Return the (X, Y) coordinate for the center point of the cell that contains the specified text.  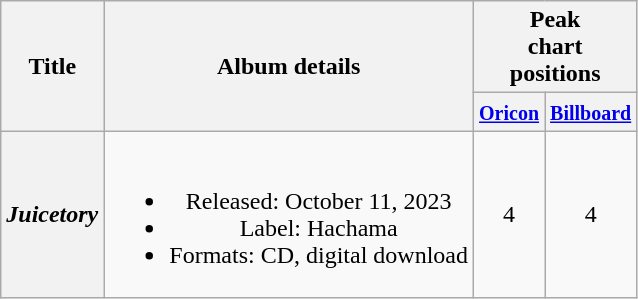
Juicetory (52, 214)
Title (52, 66)
Billboard (591, 112)
Album details (289, 66)
Released: October 11, 2023Label: HachamaFormats: CD, digital download (289, 214)
Peak chart positions (556, 47)
Oricon (510, 112)
